Scan for the cell matching the given text and deliver its (X, Y) coordinate at center. 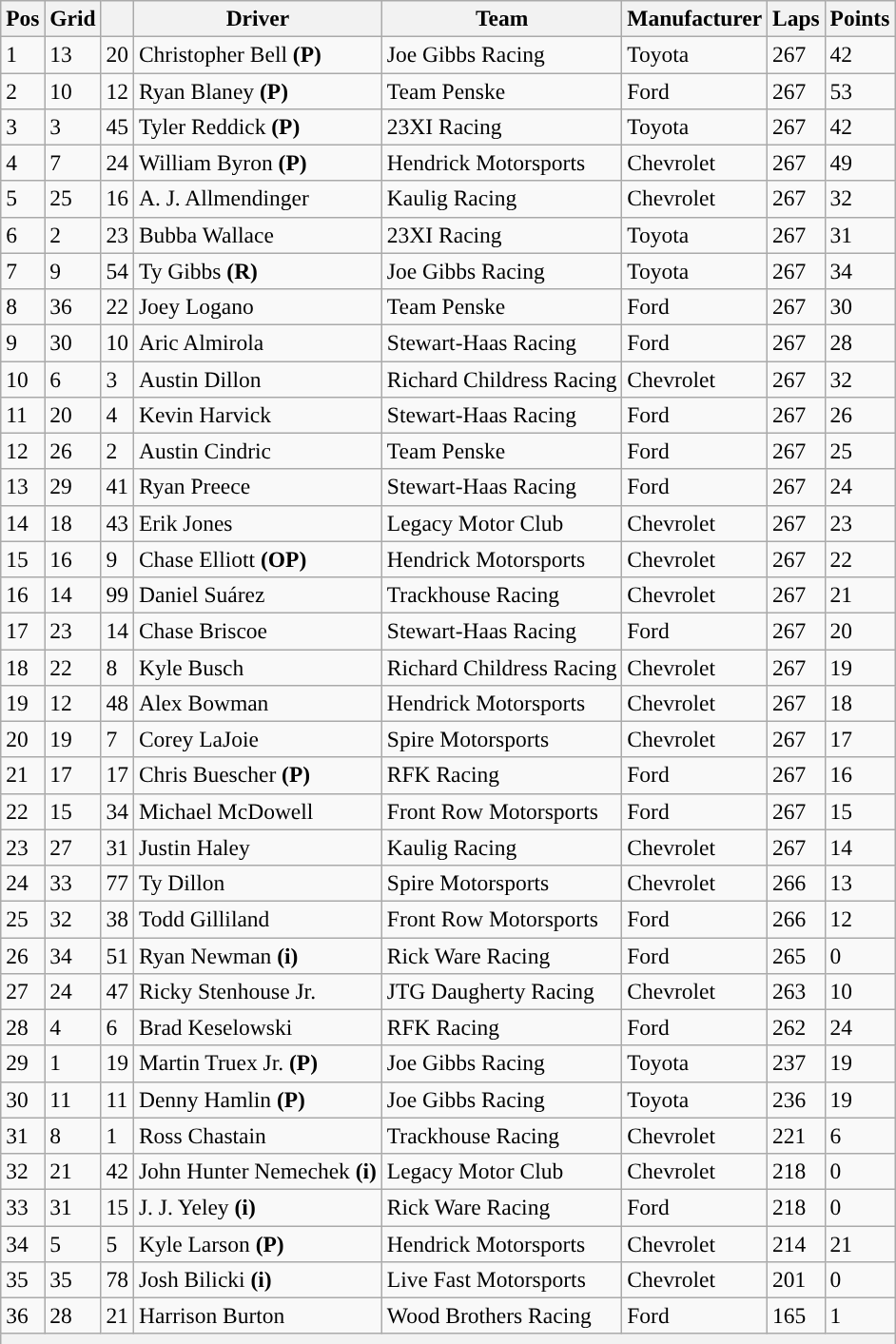
Pos (23, 18)
38 (117, 919)
53 (860, 90)
Michael McDowell (257, 811)
Ty Dillon (257, 883)
Kyle Larson (P) (257, 1243)
Daniel Suárez (257, 594)
Grid (72, 18)
Harrison Burton (257, 1315)
A. J. Allmendinger (257, 199)
47 (117, 991)
262 (797, 1027)
Aric Almirola (257, 342)
Denny Hamlin (P) (257, 1100)
Laps (797, 18)
265 (797, 955)
John Hunter Nemechek (i) (257, 1171)
41 (117, 487)
Austin Dillon (257, 379)
Martin Truex Jr. (P) (257, 1063)
J. J. Yeley (i) (257, 1207)
Josh Bilicki (i) (257, 1279)
Chase Elliott (OP) (257, 559)
78 (117, 1279)
Chase Briscoe (257, 631)
45 (117, 127)
Chris Buescher (P) (257, 775)
Live Fast Motorsports (501, 1279)
Todd Gilliland (257, 919)
77 (117, 883)
JTG Daugherty Racing (501, 991)
William Byron (P) (257, 163)
214 (797, 1243)
Ryan Newman (i) (257, 955)
Ryan Blaney (P) (257, 90)
Manufacturer (694, 18)
Erik Jones (257, 523)
Ryan Preece (257, 487)
Kyle Busch (257, 667)
Kevin Harvick (257, 415)
43 (117, 523)
51 (117, 955)
201 (797, 1279)
Ricky Stenhouse Jr. (257, 991)
237 (797, 1063)
54 (117, 271)
Ross Chastain (257, 1136)
Ty Gibbs (R) (257, 271)
49 (860, 163)
Joey Logano (257, 306)
263 (797, 991)
Corey LaJoie (257, 739)
Tyler Reddick (P) (257, 127)
Justin Haley (257, 847)
Austin Cindric (257, 451)
Alex Bowman (257, 703)
Brad Keselowski (257, 1027)
236 (797, 1100)
99 (117, 594)
Team (501, 18)
221 (797, 1136)
48 (117, 703)
Christopher Bell (P) (257, 54)
Points (860, 18)
Driver (257, 18)
Bubba Wallace (257, 235)
165 (797, 1315)
Wood Brothers Racing (501, 1315)
